Detect which cell encompasses the target text, then output its [x, y] center coordinate. 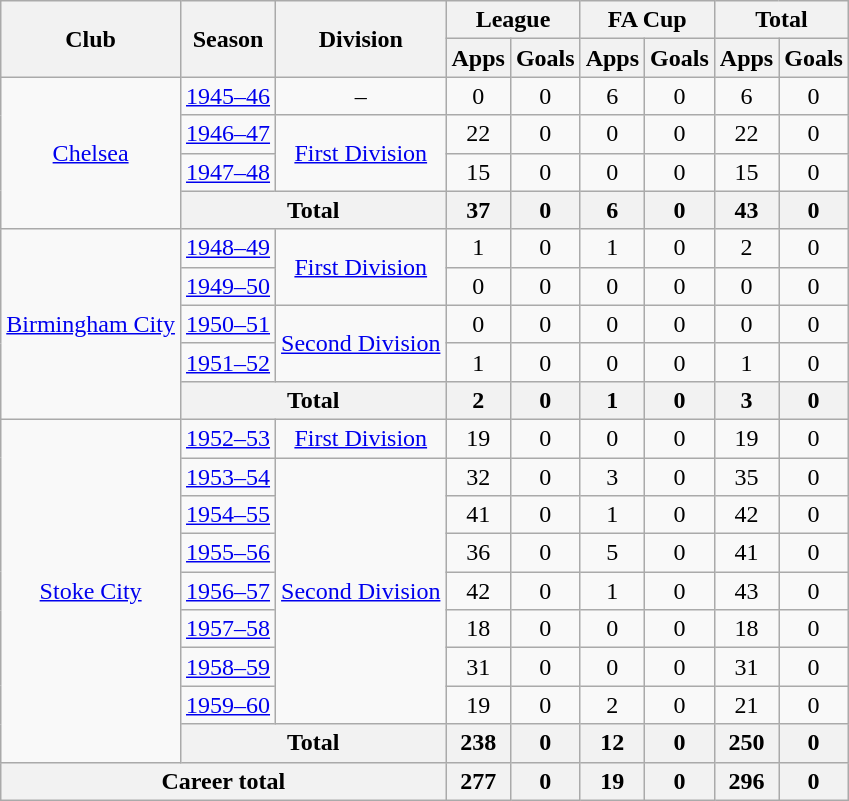
238 [478, 743]
1951–52 [228, 362]
36 [478, 553]
32 [478, 477]
250 [746, 743]
1949–50 [228, 286]
12 [612, 743]
League [513, 20]
35 [746, 477]
Division [361, 39]
277 [478, 781]
1958–59 [228, 667]
1945–46 [228, 96]
Chelsea [91, 153]
1959–60 [228, 705]
Birmingham City [91, 324]
1950–51 [228, 324]
296 [746, 781]
1953–54 [228, 477]
5 [612, 553]
Stoke City [91, 590]
37 [478, 210]
1947–48 [228, 172]
1954–55 [228, 515]
1946–47 [228, 134]
1948–49 [228, 248]
– [361, 96]
1957–58 [228, 629]
1955–56 [228, 553]
21 [746, 705]
FA Cup [647, 20]
Club [91, 39]
Career total [224, 781]
Season [228, 39]
1952–53 [228, 438]
1956–57 [228, 591]
